Identify which cell holds the provided text, then report its [x, y] central coordinate. 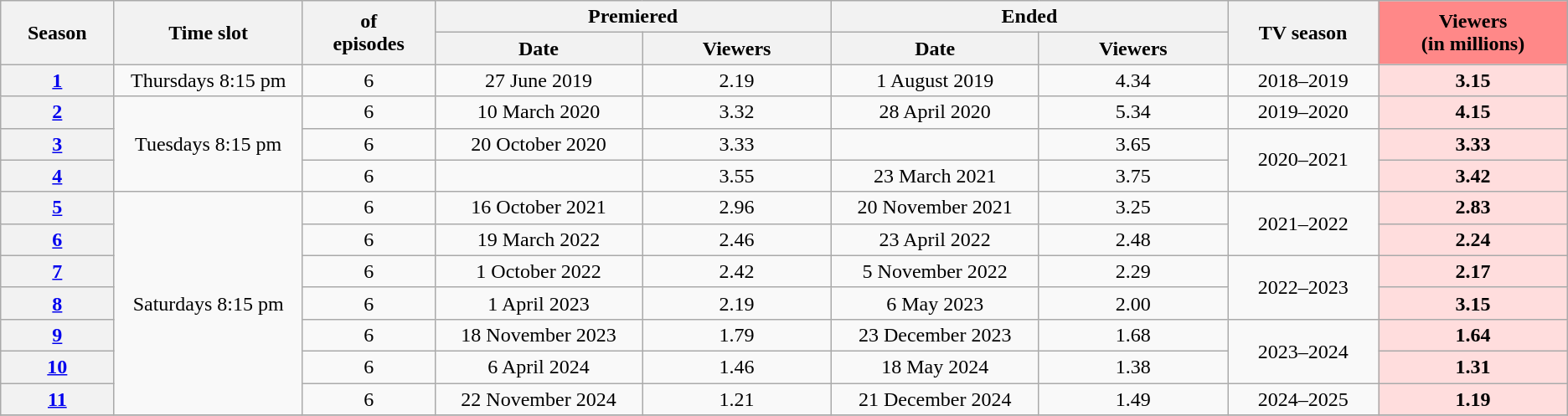
2.83 [1473, 208]
2.00 [1132, 303]
2019–2020 [1303, 112]
2018–2019 [1303, 80]
Thursdays 8:15 pm [208, 80]
4.15 [1473, 112]
Ended [1029, 17]
8 [57, 303]
1.79 [737, 335]
6 May 2023 [935, 303]
Season [57, 33]
2020–2021 [1303, 160]
2.29 [1132, 271]
1 [57, 80]
2.48 [1132, 239]
1.38 [1132, 367]
Tuesdays 8:15 pm [208, 144]
2021–2022 [1303, 223]
2024–2025 [1303, 399]
27 June 2019 [539, 80]
23 December 2023 [935, 335]
ofepisodes [369, 33]
5 November 2022 [935, 271]
Saturdays 8:15 pm [208, 303]
2022–2023 [1303, 287]
Viewers(in millions) [1473, 33]
6 April 2024 [539, 367]
2.46 [737, 239]
10 [57, 367]
1.46 [737, 367]
23 March 2021 [935, 176]
1.68 [1132, 335]
20 November 2021 [935, 208]
10 March 2020 [539, 112]
1 August 2019 [935, 80]
2.42 [737, 271]
1.31 [1473, 367]
22 November 2024 [539, 399]
18 May 2024 [935, 367]
3.25 [1132, 208]
20 October 2020 [539, 144]
2.96 [737, 208]
1.21 [737, 399]
Premiered [633, 17]
2.17 [1473, 271]
3.65 [1132, 144]
TV season [1303, 33]
5 [57, 208]
28 April 2020 [935, 112]
3.75 [1132, 176]
2023–2024 [1303, 351]
4.34 [1132, 80]
2.24 [1473, 239]
1.64 [1473, 335]
18 November 2023 [539, 335]
Time slot [208, 33]
11 [57, 399]
7 [57, 271]
3.42 [1473, 176]
23 April 2022 [935, 239]
16 October 2021 [539, 208]
3 [57, 144]
5.34 [1132, 112]
9 [57, 335]
21 December 2024 [935, 399]
1.49 [1132, 399]
2 [57, 112]
1.19 [1473, 399]
3.55 [737, 176]
4 [57, 176]
19 March 2022 [539, 239]
1 April 2023 [539, 303]
3.32 [737, 112]
1 October 2022 [539, 271]
